Pinpoint the cell where the given text exists, returning its (X, Y) midpoint coordinate. 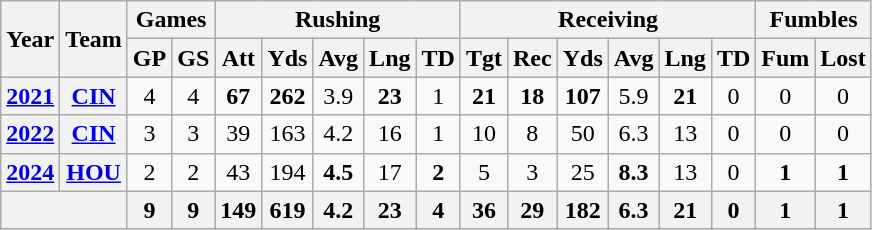
17 (390, 172)
25 (582, 172)
Year (30, 39)
Team (94, 39)
10 (484, 134)
5 (484, 172)
4.5 (338, 172)
3.9 (338, 96)
HOU (94, 172)
2021 (30, 96)
5.9 (634, 96)
GP (149, 58)
Receiving (608, 20)
149 (238, 210)
Games (170, 20)
262 (288, 96)
Rushing (338, 20)
GS (194, 58)
163 (288, 134)
2024 (30, 172)
Att (238, 58)
39 (238, 134)
8 (532, 134)
67 (238, 96)
16 (390, 134)
18 (532, 96)
Lost (843, 58)
Fum (786, 58)
194 (288, 172)
107 (582, 96)
29 (532, 210)
Rec (532, 58)
2022 (30, 134)
8.3 (634, 172)
182 (582, 210)
43 (238, 172)
36 (484, 210)
50 (582, 134)
Tgt (484, 58)
Fumbles (814, 20)
619 (288, 210)
